Output the (X, Y) coordinate of the center of the cell containing the given text.  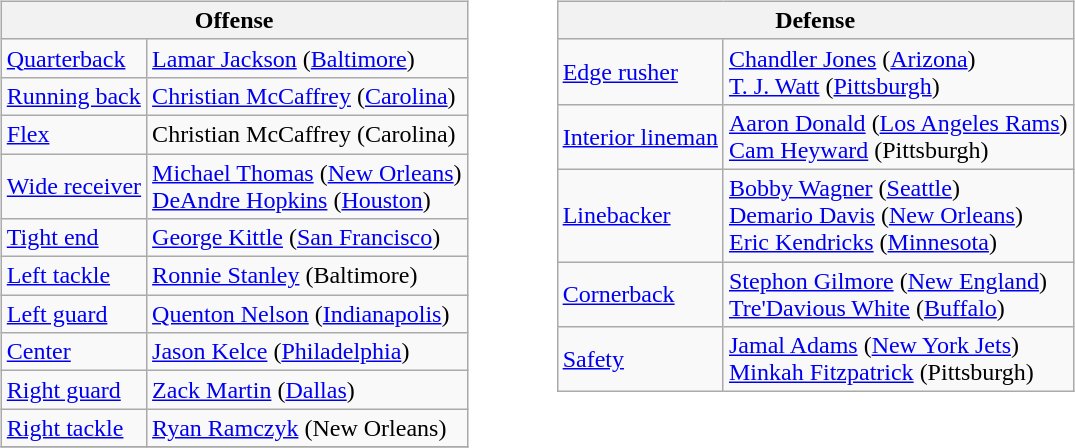
Safety (640, 360)
Michael Thomas (New Orleans)DeAndre Hopkins (Houston) (308, 186)
Chandler Jones (Arizona)T. J. Watt (Pittsburgh) (898, 72)
Edge rusher (640, 72)
Aaron Donald (Los Angeles Rams)Cam Heyward (Pittsburgh) (898, 136)
Quarterback (74, 58)
George Kittle (San Francisco) (308, 238)
Zack Martin (Dallas) (308, 390)
Running back (74, 96)
Center (74, 352)
Offense (234, 20)
Right guard (74, 390)
Defense (815, 20)
Bobby Wagner (Seattle)Demario Davis (New Orleans)Eric Kendricks (Minnesota) (898, 215)
Cornerback (640, 294)
Right tackle (74, 428)
Interior lineman (640, 136)
Ryan Ramczyk (New Orleans) (308, 428)
Linebacker (640, 215)
Left tackle (74, 276)
Wide receiver (74, 186)
Jamal Adams (New York Jets)Minkah Fitzpatrick (Pittsburgh) (898, 360)
Quenton Nelson (Indianapolis) (308, 314)
Flex (74, 134)
Ronnie Stanley (Baltimore) (308, 276)
Tight end (74, 238)
Jason Kelce (Philadelphia) (308, 352)
Lamar Jackson (Baltimore) (308, 58)
Left guard (74, 314)
Stephon Gilmore (New England)Tre'Davious White (Buffalo) (898, 294)
